Extract the [x, y] coordinate from the center of the cell holding the provided text.  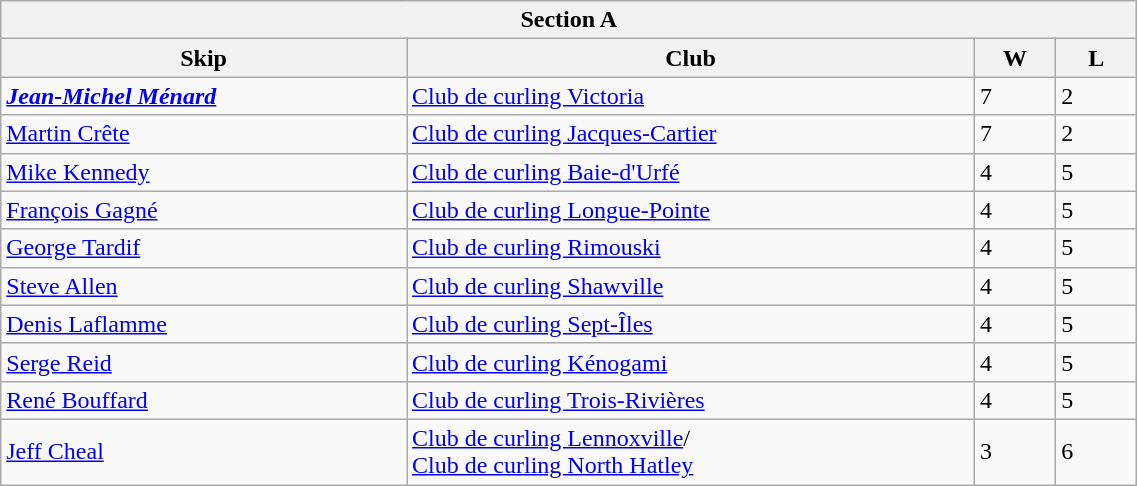
Skip [204, 58]
6 [1096, 452]
L [1096, 58]
René Bouffard [204, 400]
Steve Allen [204, 286]
Club de curling Shawville [690, 286]
Club [690, 58]
Denis Laflamme [204, 324]
Club de curling Lennoxville/ Club de curling North Hatley [690, 452]
Club de curling Rimouski [690, 248]
Jeff Cheal [204, 452]
Jean-Michel Ménard [204, 96]
Club de curling Jacques-Cartier [690, 134]
Martin Crête [204, 134]
Club de curling Trois-Rivières [690, 400]
Club de curling Baie-d'Urfé [690, 172]
3 [1016, 452]
Section A [569, 20]
Serge Reid [204, 362]
François Gagné [204, 210]
George Tardif [204, 248]
Club de curling Victoria [690, 96]
Club de curling Sept-Îles [690, 324]
Mike Kennedy [204, 172]
Club de curling Longue-Pointe [690, 210]
Club de curling Kénogami [690, 362]
W [1016, 58]
